Extract the [X, Y] coordinate from the center of the cell holding the provided text.  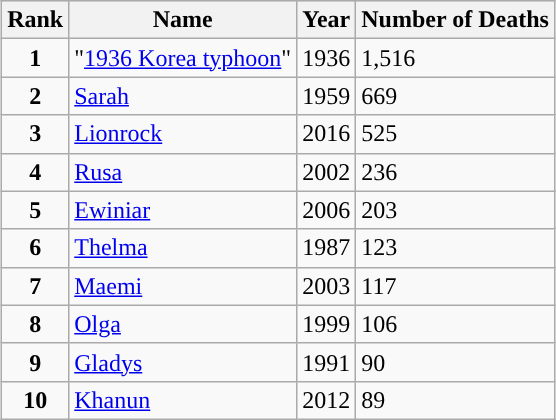
Sarah [183, 96]
1,516 [456, 58]
106 [456, 324]
2002 [326, 172]
9 [36, 362]
6 [36, 248]
90 [456, 362]
669 [456, 96]
1999 [326, 324]
5 [36, 210]
10 [36, 400]
3 [36, 134]
Thelma [183, 248]
7 [36, 286]
2016 [326, 134]
89 [456, 400]
Gladys [183, 362]
203 [456, 210]
Lionrock [183, 134]
Name [183, 20]
Khanun [183, 400]
Olga [183, 324]
2 [36, 96]
Maemi [183, 286]
4 [36, 172]
2012 [326, 400]
1 [36, 58]
"1936 Korea typhoon" [183, 58]
Year [326, 20]
Rank [36, 20]
2006 [326, 210]
123 [456, 248]
Number of Deaths [456, 20]
Rusa [183, 172]
2003 [326, 286]
1936 [326, 58]
Ewiniar [183, 210]
236 [456, 172]
8 [36, 324]
1959 [326, 96]
1987 [326, 248]
1991 [326, 362]
117 [456, 286]
525 [456, 134]
